Output the [x, y] coordinate of the center of the cell containing the given text.  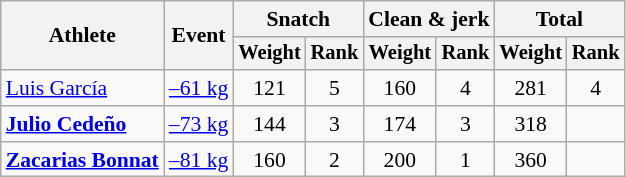
121 [269, 88]
174 [400, 124]
144 [269, 124]
Clean & jerk [428, 19]
Julio Cedeño [82, 124]
318 [530, 124]
–73 kg [198, 124]
5 [335, 88]
Total [559, 19]
Luis García [82, 88]
Event [198, 36]
–61 kg [198, 88]
281 [530, 88]
160 [400, 88]
Snatch [298, 19]
Athlete [82, 36]
